Determine the (x, y) coordinate at the center of the cell enclosing the given text.  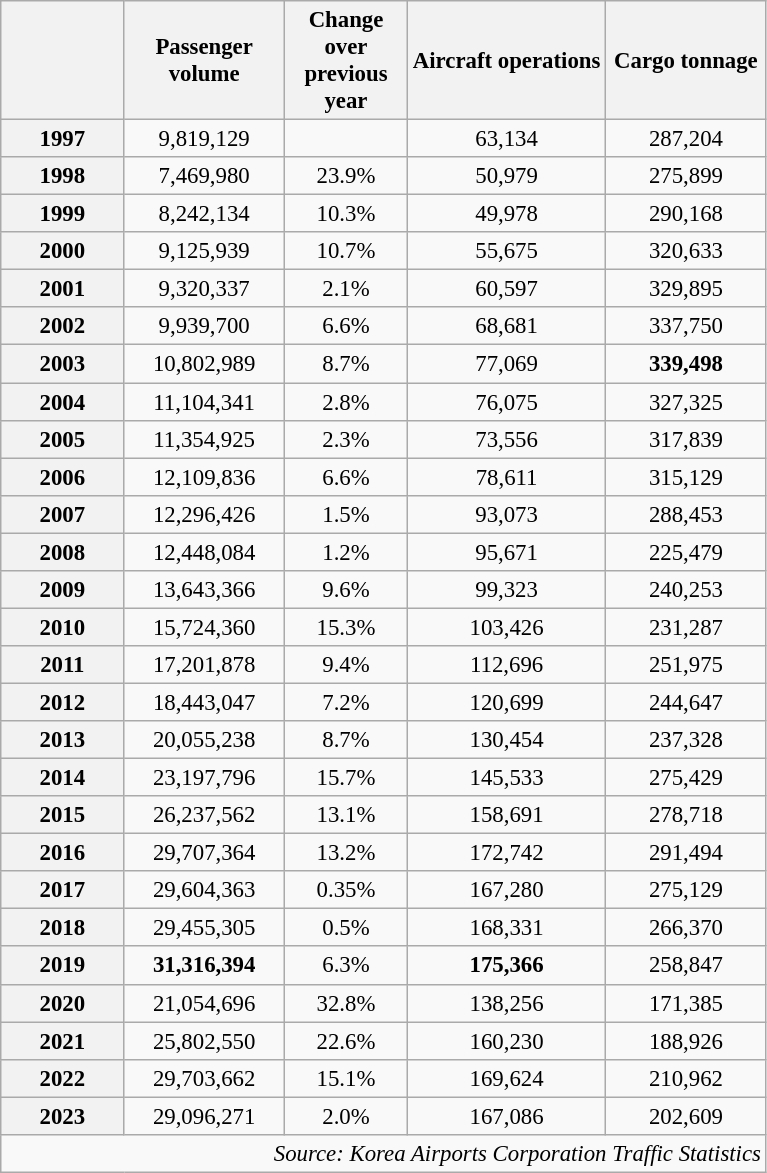
1998 (62, 176)
60,597 (507, 289)
10,802,989 (204, 364)
275,899 (686, 176)
1997 (62, 139)
287,204 (686, 139)
49,978 (507, 214)
2013 (62, 740)
11,354,925 (204, 439)
2004 (62, 402)
32.8% (346, 1003)
29,455,305 (204, 928)
225,479 (686, 552)
63,134 (507, 139)
2016 (62, 853)
10.3% (346, 214)
93,073 (507, 514)
15,724,360 (204, 627)
103,426 (507, 627)
175,366 (507, 966)
2000 (62, 251)
6.3% (346, 966)
160,230 (507, 1041)
12,296,426 (204, 514)
275,129 (686, 890)
77,069 (507, 364)
22.6% (346, 1041)
2001 (62, 289)
0.35% (346, 890)
168,331 (507, 928)
244,647 (686, 702)
1.2% (346, 552)
17,201,878 (204, 665)
2017 (62, 890)
2018 (62, 928)
237,328 (686, 740)
2020 (62, 1003)
Passenger volume (204, 60)
13.2% (346, 853)
29,707,364 (204, 853)
258,847 (686, 966)
23.9% (346, 176)
2021 (62, 1041)
240,253 (686, 590)
231,287 (686, 627)
26,237,562 (204, 815)
13,643,366 (204, 590)
29,096,271 (204, 1116)
18,443,047 (204, 702)
337,750 (686, 327)
2010 (62, 627)
288,453 (686, 514)
9,125,939 (204, 251)
25,802,550 (204, 1041)
278,718 (686, 815)
20,055,238 (204, 740)
73,556 (507, 439)
2.8% (346, 402)
23,197,796 (204, 778)
0.5% (346, 928)
2007 (62, 514)
9,320,337 (204, 289)
2002 (62, 327)
2.3% (346, 439)
29,604,363 (204, 890)
188,926 (686, 1041)
68,681 (507, 327)
158,691 (507, 815)
317,839 (686, 439)
167,280 (507, 890)
7.2% (346, 702)
167,086 (507, 1116)
21,054,696 (204, 1003)
120,699 (507, 702)
7,469,980 (204, 176)
2023 (62, 1116)
1999 (62, 214)
31,316,394 (204, 966)
2008 (62, 552)
10.7% (346, 251)
15.7% (346, 778)
55,675 (507, 251)
15.3% (346, 627)
171,385 (686, 1003)
1.5% (346, 514)
2005 (62, 439)
169,624 (507, 1078)
11,104,341 (204, 402)
329,895 (686, 289)
275,429 (686, 778)
Source: Korea Airports Corporation Traffic Statistics (384, 1154)
2011 (62, 665)
99,323 (507, 590)
202,609 (686, 1116)
291,494 (686, 853)
2015 (62, 815)
2022 (62, 1078)
9.4% (346, 665)
2012 (62, 702)
9,819,129 (204, 139)
50,979 (507, 176)
210,962 (686, 1078)
9.6% (346, 590)
Change over previous year (346, 60)
2006 (62, 477)
320,633 (686, 251)
138,256 (507, 1003)
8,242,134 (204, 214)
76,075 (507, 402)
12,109,836 (204, 477)
Cargo tonnage (686, 60)
15.1% (346, 1078)
112,696 (507, 665)
315,129 (686, 477)
266,370 (686, 928)
9,939,700 (204, 327)
95,671 (507, 552)
2.1% (346, 289)
327,325 (686, 402)
130,454 (507, 740)
2009 (62, 590)
Aircraft operations (507, 60)
2.0% (346, 1116)
290,168 (686, 214)
2003 (62, 364)
172,742 (507, 853)
29,703,662 (204, 1078)
2014 (62, 778)
13.1% (346, 815)
251,975 (686, 665)
2019 (62, 966)
12,448,084 (204, 552)
78,611 (507, 477)
145,533 (507, 778)
339,498 (686, 364)
